Output the (X, Y) coordinate of the center of the cell containing the given text.  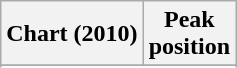
Chart (2010) (72, 34)
Peakposition (189, 34)
